Identify which cell holds the provided text, then report its (X, Y) central coordinate. 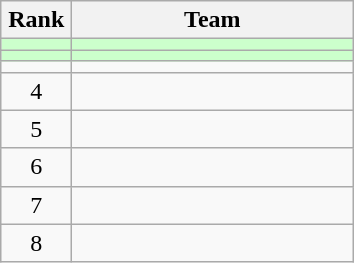
5 (36, 129)
7 (36, 205)
Team (212, 20)
8 (36, 243)
6 (36, 167)
4 (36, 91)
Rank (36, 20)
